Detect which cell encompasses the target text, then output its [x, y] center coordinate. 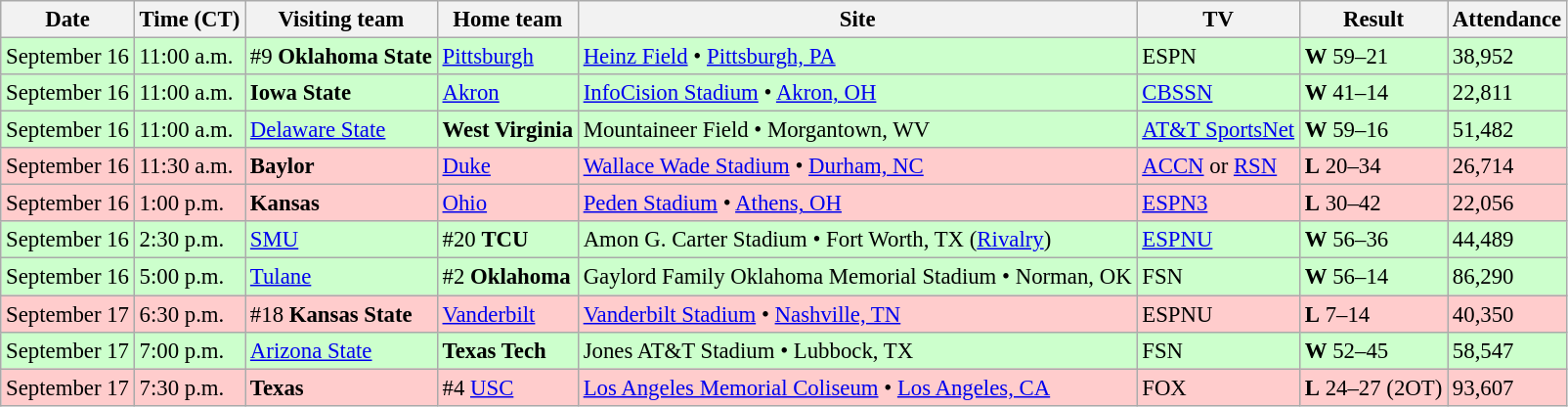
CBSSN [1218, 93]
Vanderbilt [507, 314]
ACCN or RSN [1218, 166]
Duke [507, 166]
Wallace Wade Stadium • Durham, NC [857, 166]
Tulane [342, 277]
#18 Kansas State [342, 314]
Delaware State [342, 130]
44,489 [1507, 240]
SMU [342, 240]
Gaylord Family Oklahoma Memorial Stadium • Norman, OK [857, 277]
Mountaineer Field • Morgantown, WV [857, 130]
ESPN [1218, 57]
W 56–36 [1372, 240]
Site [857, 20]
86,290 [1507, 277]
W 41–14 [1372, 93]
Vanderbilt Stadium • Nashville, TN [857, 314]
Date [67, 20]
26,714 [1507, 166]
Iowa State [342, 93]
Los Angeles Memorial Coliseum • Los Angeles, CA [857, 387]
11:30 a.m. [190, 166]
40,350 [1507, 314]
1:00 p.m. [190, 203]
#4 USC [507, 387]
L 30–42 [1372, 203]
Time (CT) [190, 20]
Pittsburgh [507, 57]
38,952 [1507, 57]
#2 Oklahoma [507, 277]
AT&T SportsNet [1218, 130]
InfoCision Stadium • Akron, OH [857, 93]
L 24–27 (2OT) [1372, 387]
Result [1372, 20]
Akron [507, 93]
#20 TCU [507, 240]
7:00 p.m. [190, 350]
Jones AT&T Stadium • Lubbock, TX [857, 350]
Texas Tech [507, 350]
Ohio [507, 203]
L 20–34 [1372, 166]
22,056 [1507, 203]
Baylor [342, 166]
W 52–45 [1372, 350]
W 59–21 [1372, 57]
L 7–14 [1372, 314]
West Virginia [507, 130]
Attendance [1507, 20]
Home team [507, 20]
22,811 [1507, 93]
Arizona State [342, 350]
Peden Stadium • Athens, OH [857, 203]
FOX [1218, 387]
W 59–16 [1372, 130]
Kansas [342, 203]
6:30 p.m. [190, 314]
2:30 p.m. [190, 240]
93,607 [1507, 387]
TV [1218, 20]
Visiting team [342, 20]
Heinz Field • Pittsburgh, PA [857, 57]
#9 Oklahoma State [342, 57]
7:30 p.m. [190, 387]
Texas [342, 387]
5:00 p.m. [190, 277]
58,547 [1507, 350]
W 56–14 [1372, 277]
Amon G. Carter Stadium • Fort Worth, TX (Rivalry) [857, 240]
ESPN3 [1218, 203]
51,482 [1507, 130]
